Extract the [X, Y] coordinate from the center of the cell holding the provided text.  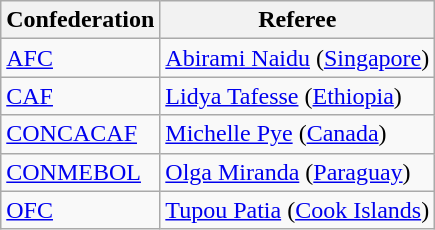
Michelle Pye (Canada) [298, 134]
CONCACAF [80, 134]
Tupou Patia (Cook Islands) [298, 210]
Lidya Tafesse (Ethiopia) [298, 96]
AFC [80, 58]
Referee [298, 20]
Olga Miranda (Paraguay) [298, 172]
CAF [80, 96]
Confederation [80, 20]
CONMEBOL [80, 172]
Abirami Naidu (Singapore) [298, 58]
OFC [80, 210]
